Output the [X, Y] coordinate of the center of the cell containing the given text.  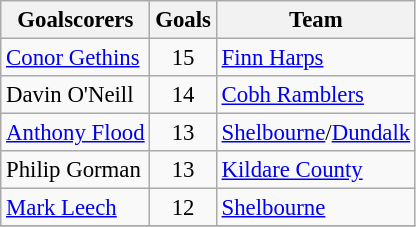
Conor Gethins [76, 58]
Anthony Flood [76, 133]
Team [316, 20]
12 [183, 208]
Goalscorers [76, 20]
Davin O'Neill [76, 95]
Shelbourne [316, 208]
Goals [183, 20]
14 [183, 95]
Shelbourne/Dundalk [316, 133]
15 [183, 58]
Kildare County [316, 170]
Finn Harps [316, 58]
Cobh Ramblers [316, 95]
Philip Gorman [76, 170]
Mark Leech [76, 208]
